Detect which cell encompasses the target text, then output its (x, y) center coordinate. 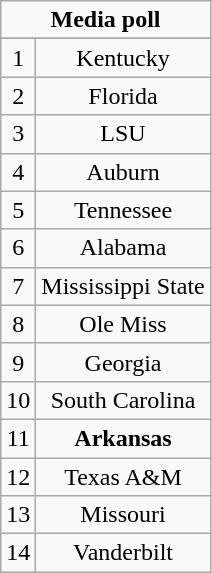
6 (18, 248)
12 (18, 477)
8 (18, 324)
Texas A&M (123, 477)
Mississippi State (123, 286)
Ole Miss (123, 324)
11 (18, 438)
Auburn (123, 172)
4 (18, 172)
LSU (123, 134)
5 (18, 210)
3 (18, 134)
9 (18, 362)
10 (18, 400)
7 (18, 286)
13 (18, 515)
Alabama (123, 248)
Georgia (123, 362)
1 (18, 58)
Arkansas (123, 438)
Florida (123, 96)
South Carolina (123, 400)
Vanderbilt (123, 553)
Media poll (106, 20)
2 (18, 96)
Kentucky (123, 58)
14 (18, 553)
Missouri (123, 515)
Tennessee (123, 210)
